Determine the [X, Y] coordinate at the center of the cell enclosing the given text.  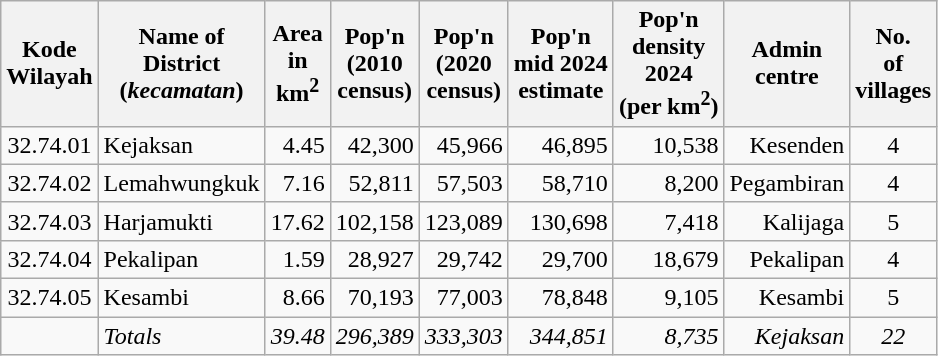
39.48 [298, 336]
123,089 [464, 221]
29,700 [560, 259]
32.74.05 [50, 298]
78,848 [560, 298]
Pop'n (2010 census) [374, 64]
Pop'n (2020 census) [464, 64]
32.74.03 [50, 221]
42,300 [374, 145]
Pegambiran [787, 183]
70,193 [374, 298]
7,418 [668, 221]
45,966 [464, 145]
Area inkm2 [298, 64]
58,710 [560, 183]
Kesenden [787, 145]
No.ofvillages [894, 64]
Lemahwungkuk [182, 183]
1.59 [298, 259]
7.16 [298, 183]
46,895 [560, 145]
344,851 [560, 336]
22 [894, 336]
Pop'n density 2024 (per km2) [668, 64]
296,389 [374, 336]
18,679 [668, 259]
Harjamukti [182, 221]
28,927 [374, 259]
Totals [182, 336]
32.74.02 [50, 183]
8,735 [668, 336]
Pop'n mid 2024estimate [560, 64]
29,742 [464, 259]
57,503 [464, 183]
17.62 [298, 221]
9,105 [668, 298]
77,003 [464, 298]
52,811 [374, 183]
Kalijaga [787, 221]
Kode Wilayah [50, 64]
333,303 [464, 336]
130,698 [560, 221]
4.45 [298, 145]
102,158 [374, 221]
8.66 [298, 298]
Name of District(kecamatan) [182, 64]
Admincentre [787, 64]
32.74.01 [50, 145]
10,538 [668, 145]
32.74.04 [50, 259]
8,200 [668, 183]
